Output the [X, Y] coordinate of the center of the cell containing the given text.  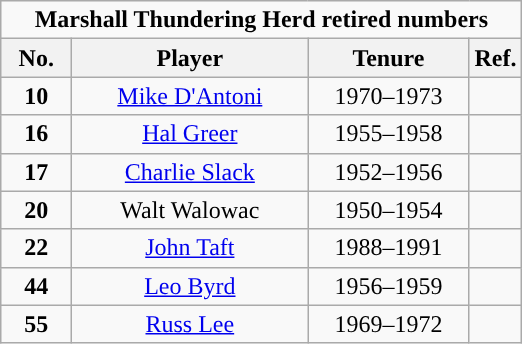
20 [36, 210]
No. [36, 58]
Walt Walowac [190, 210]
Marshall Thundering Herd retired numbers [262, 20]
1969–1972 [388, 324]
44 [36, 286]
22 [36, 248]
Mike D'Antoni [190, 96]
Hal Greer [190, 134]
Tenure [388, 58]
1955–1958 [388, 134]
Ref. [496, 58]
Player [190, 58]
Russ Lee [190, 324]
16 [36, 134]
17 [36, 172]
10 [36, 96]
1950–1954 [388, 210]
Leo Byrd [190, 286]
1988–1991 [388, 248]
55 [36, 324]
Charlie Slack [190, 172]
1956–1959 [388, 286]
1970–1973 [388, 96]
John Taft [190, 248]
1952–1956 [388, 172]
